Output the (x, y) coordinate of the center of the cell containing the given text.  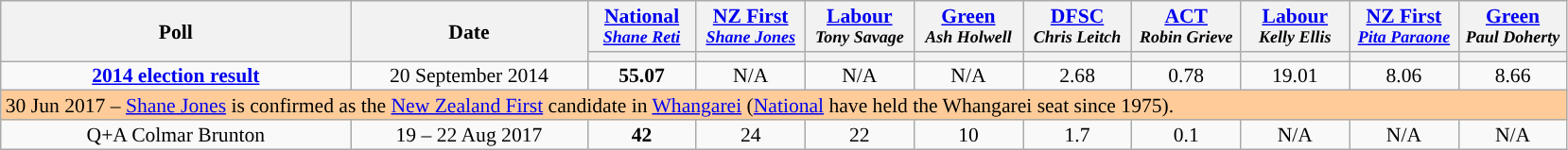
Poll (176, 31)
Q+A Colmar Brunton (176, 134)
2014 election result (176, 75)
NationalShane Reti (641, 26)
30 Jun 2017 – Shane Jones is confirmed as the New Zealand First candidate in Whangarei (National have held the Whangarei seat since 1975). (784, 106)
LabourKelly Ellis (1296, 26)
ACTRobin Grieve (1186, 26)
1.7 (1078, 134)
8.66 (1513, 75)
19.01 (1296, 75)
DFSCChris Leitch (1078, 26)
42 (641, 134)
Date (469, 31)
0.78 (1186, 75)
10 (968, 134)
NZ FirstPita Paraone (1403, 26)
22 (859, 134)
0.1 (1186, 134)
24 (751, 134)
2.68 (1078, 75)
GreenAsh Holwell (968, 26)
GreenPaul Doherty (1513, 26)
NZ FirstShane Jones (751, 26)
LabourTony Savage (859, 26)
20 September 2014 (469, 75)
55.07 (641, 75)
19 – 22 Aug 2017 (469, 134)
8.06 (1403, 75)
